Pinpoint the cell where the given text exists, returning its (x, y) midpoint coordinate. 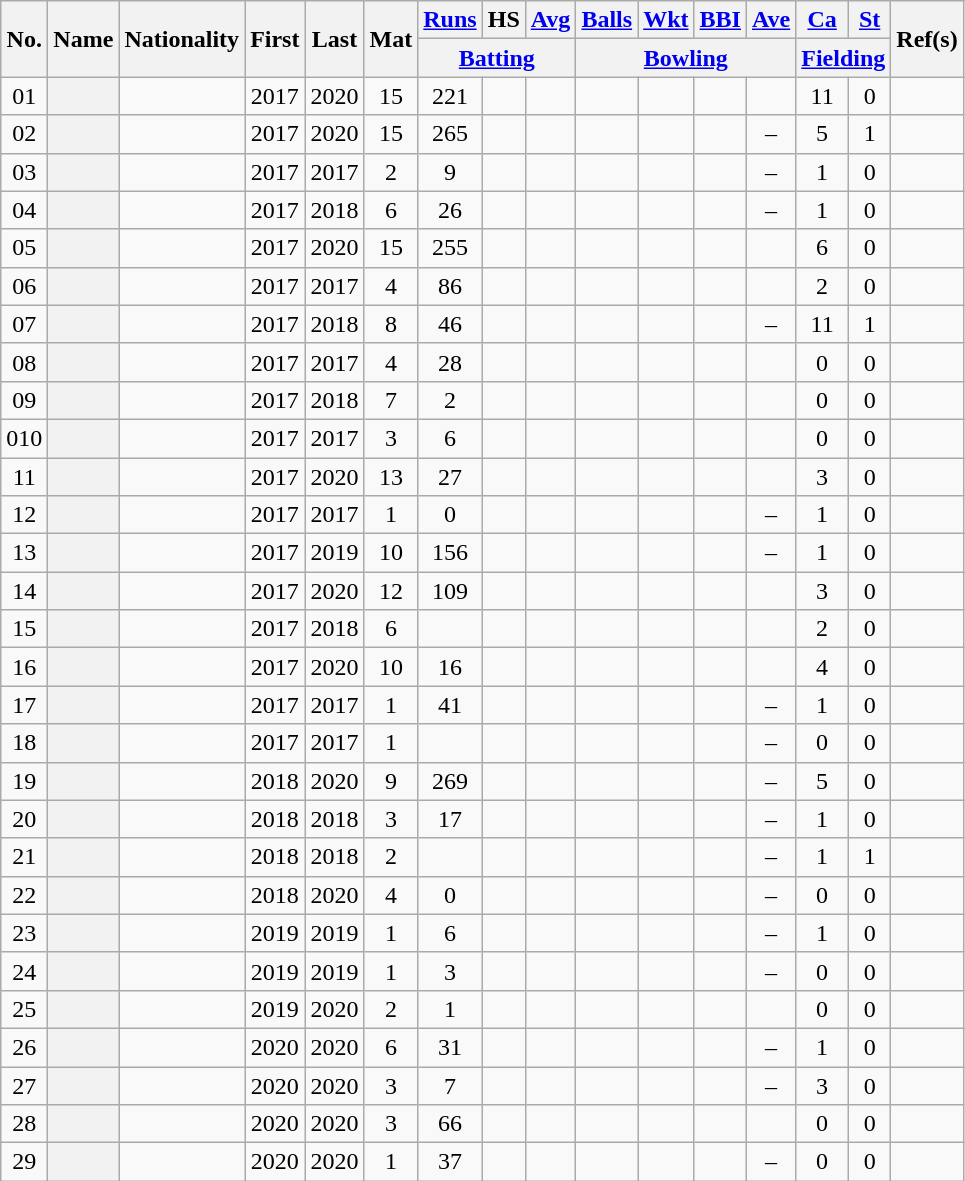
Ave (770, 20)
18 (24, 743)
31 (450, 1047)
22 (24, 895)
Last (334, 39)
Ref(s) (927, 39)
03 (24, 172)
07 (24, 324)
05 (24, 248)
010 (24, 438)
14 (24, 591)
41 (450, 705)
First (275, 39)
BBI (720, 20)
Wkt (666, 20)
St (870, 20)
08 (24, 362)
221 (450, 96)
25 (24, 1009)
109 (450, 591)
Fielding (844, 58)
8 (391, 324)
02 (24, 134)
Mat (391, 39)
24 (24, 971)
23 (24, 933)
Bowling (686, 58)
46 (450, 324)
HS (504, 20)
37 (450, 1162)
20 (24, 819)
Ca (822, 20)
86 (450, 286)
21 (24, 857)
Balls (607, 20)
156 (450, 553)
No. (24, 39)
29 (24, 1162)
Avg (550, 20)
66 (450, 1124)
Runs (450, 20)
Name (84, 39)
06 (24, 286)
265 (450, 134)
01 (24, 96)
09 (24, 400)
19 (24, 781)
04 (24, 210)
Nationality (182, 39)
Batting (497, 58)
255 (450, 248)
269 (450, 781)
